For the text-containing cell, return its midpoint in [X, Y] coordinate format. 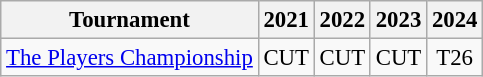
Tournament [130, 20]
2024 [455, 20]
T26 [455, 58]
The Players Championship [130, 58]
2021 [286, 20]
2022 [342, 20]
2023 [398, 20]
